Provide the [X, Y] coordinate of the cell's center where the given text is located.  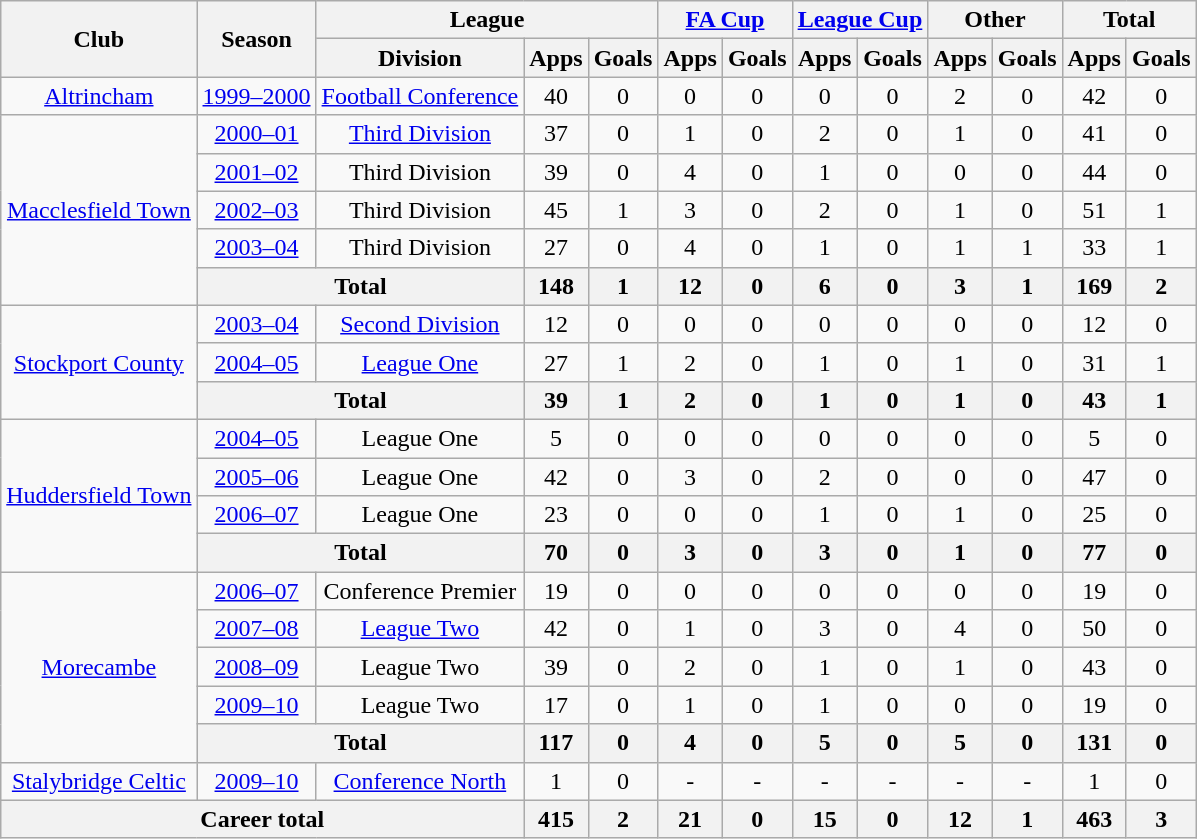
Conference North [420, 781]
50 [1094, 629]
21 [690, 819]
League [487, 20]
45 [556, 210]
Division [420, 58]
117 [556, 743]
Other [995, 20]
2007–08 [256, 629]
148 [556, 286]
Season [256, 39]
Macclesfield Town [99, 210]
2000–01 [256, 134]
131 [1094, 743]
31 [1094, 362]
Stalybridge Celtic [99, 781]
Club [99, 39]
44 [1094, 172]
15 [824, 819]
41 [1094, 134]
2008–09 [256, 667]
23 [556, 515]
25 [1094, 515]
2001–02 [256, 172]
33 [1094, 248]
Huddersfield Town [99, 495]
17 [556, 705]
463 [1094, 819]
Second Division [420, 324]
Stockport County [99, 362]
6 [824, 286]
70 [556, 553]
2002–03 [256, 210]
37 [556, 134]
169 [1094, 286]
47 [1094, 477]
40 [556, 96]
Career total [262, 819]
51 [1094, 210]
Altrincham [99, 96]
415 [556, 819]
77 [1094, 553]
Morecambe [99, 667]
2005–06 [256, 477]
Conference Premier [420, 591]
League Cup [860, 20]
1999–2000 [256, 96]
FA Cup [725, 20]
Football Conference [420, 96]
